From the cell containing the given text, extract its center point as (x, y) coordinate. 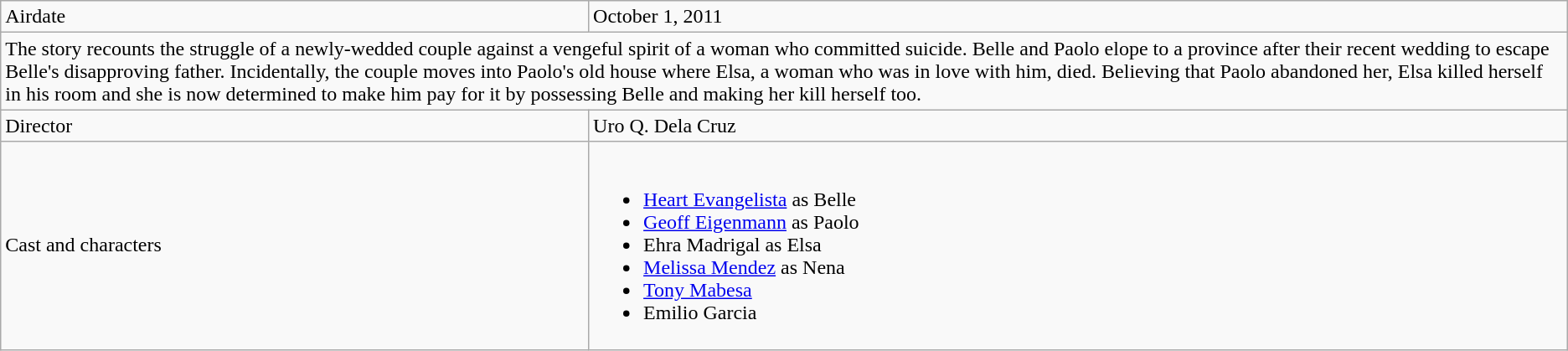
Uro Q. Dela Cruz (1079, 126)
Director (295, 126)
Heart Evangelista as BelleGeoff Eigenmann as PaoloEhra Madrigal as ElsaMelissa Mendez as NenaTony MabesaEmilio Garcia (1079, 245)
October 1, 2011 (1079, 17)
Cast and characters (295, 245)
Airdate (295, 17)
